From the cell containing the given text, extract its center point as (x, y) coordinate. 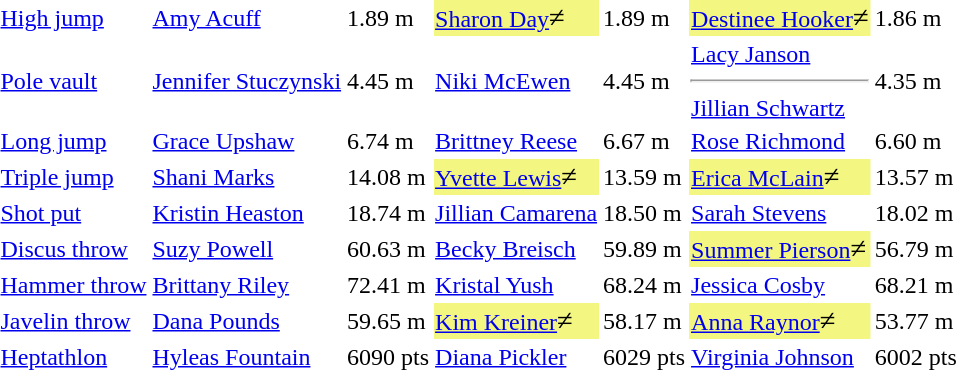
Brittany Riley (247, 285)
Kristin Heaston (247, 213)
Sarah Stevens (780, 213)
18.50 m (644, 213)
Anna Raynor≠ (780, 321)
Kristal Yush (516, 285)
Sharon Day≠ (516, 18)
60.63 m (388, 249)
Rose Richmond (780, 141)
Lacy JansonJillian Schwartz (780, 81)
58.17 m (644, 321)
59.89 m (644, 249)
Jillian Camarena (516, 213)
Destinee Hooker≠ (780, 18)
Erica McLain≠ (780, 177)
6.74 m (388, 141)
6.67 m (644, 141)
Jennifer Stuczynski (247, 81)
Niki McEwen (516, 81)
59.65 m (388, 321)
Dana Pounds (247, 321)
Grace Upshaw (247, 141)
13.59 m (644, 177)
18.74 m (388, 213)
Suzy Powell (247, 249)
Shani Marks (247, 177)
Amy Acuff (247, 18)
Jessica Cosby (780, 285)
Kim Kreiner≠ (516, 321)
14.08 m (388, 177)
Yvette Lewis≠ (516, 177)
72.41 m (388, 285)
Brittney Reese (516, 141)
Becky Breisch (516, 249)
68.24 m (644, 285)
Summer Pierson≠ (780, 249)
